Determine the [X, Y] coordinate at the center of the cell enclosing the given text.  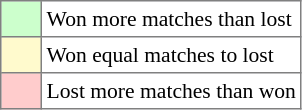
Won equal matches to lost [171, 55]
Won more matches than lost [171, 19]
Lost more matches than won [171, 91]
